Output the [x, y] coordinate of the center of the cell containing the given text.  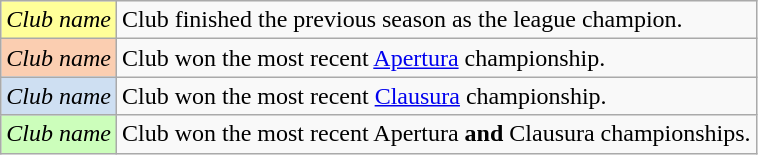
Club finished the previous season as the league champion. [436, 20]
Club won the most recent Apertura and Clausura championships. [436, 134]
Club won the most recent Apertura championship. [436, 58]
Club won the most recent Clausura championship. [436, 96]
